Search for the cell housing the specified text and yield its [X, Y] center coordinate. 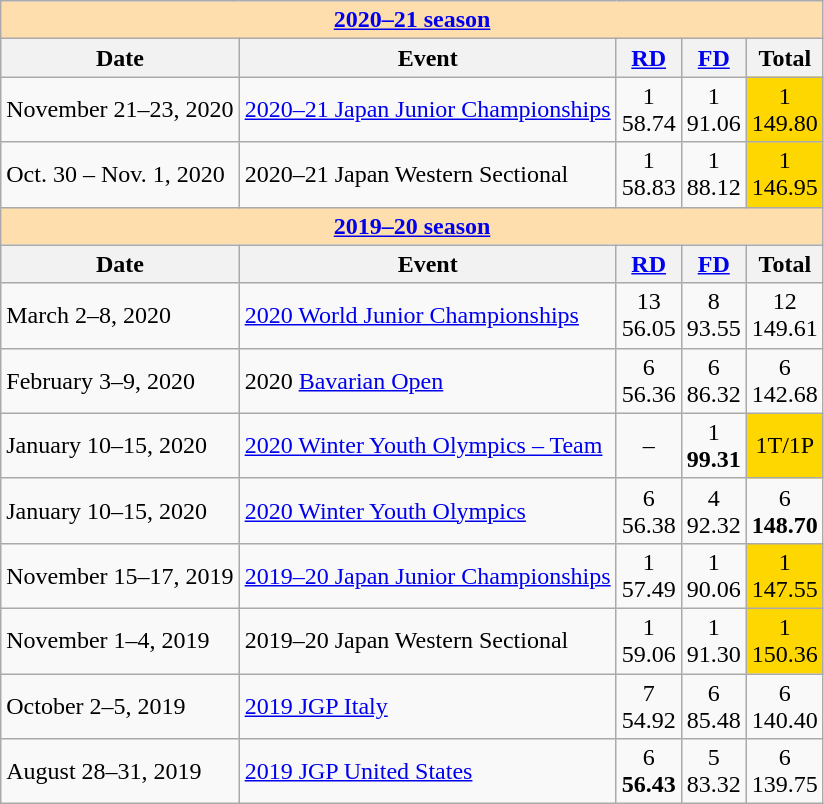
2019 JGP Italy [428, 706]
February 3–9, 2020 [120, 380]
12 149.61 [784, 316]
October 2–5, 2019 [120, 706]
2019 JGP United States [428, 772]
1 59.06 [648, 640]
6 85.48 [714, 706]
November 15–17, 2019 [120, 576]
2019–20 Japan Western Sectional [428, 640]
1 146.95 [784, 174]
5 83.32 [714, 772]
7 54.92 [648, 706]
1 57.49 [648, 576]
4 92.32 [714, 510]
November 21–23, 2020 [120, 110]
6 140.40 [784, 706]
6 56.38 [648, 510]
2019–20 Japan Junior Championships [428, 576]
2020–21 season [412, 20]
1 147.55 [784, 576]
– [648, 446]
November 1–4, 2019 [120, 640]
6 139.75 [784, 772]
2019–20 season [412, 226]
8 93.55 [714, 316]
1 58.83 [648, 174]
1 149.80 [784, 110]
March 2–8, 2020 [120, 316]
2020 Winter Youth Olympics [428, 510]
August 28–31, 2019 [120, 772]
1 58.74 [648, 110]
6 86.32 [714, 380]
2020 Winter Youth Olympics – Team [428, 446]
2020 Bavarian Open [428, 380]
6 142.68 [784, 380]
2020 World Junior Championships [428, 316]
1 88.12 [714, 174]
6 56.43 [648, 772]
1 99.31 [714, 446]
2020–21 Japan Junior Championships [428, 110]
6 148.70 [784, 510]
1 90.06 [714, 576]
13 56.05 [648, 316]
1 91.06 [714, 110]
1T/1P [784, 446]
2020–21 Japan Western Sectional [428, 174]
Oct. 30 – Nov. 1, 2020 [120, 174]
1 91.30 [714, 640]
6 56.36 [648, 380]
1 150.36 [784, 640]
